Pinpoint the cell where the given text exists, returning its (x, y) midpoint coordinate. 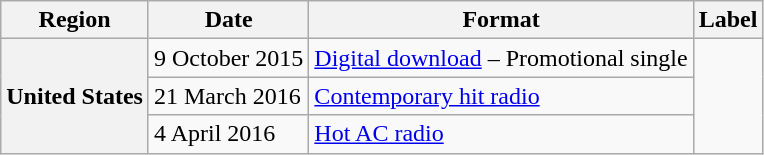
Hot AC radio (501, 134)
United States (75, 96)
Digital download – Promotional single (501, 58)
Region (75, 20)
4 April 2016 (228, 134)
Contemporary hit radio (501, 96)
9 October 2015 (228, 58)
Format (501, 20)
Label (728, 20)
21 March 2016 (228, 96)
Date (228, 20)
